Detect which cell encompasses the target text, then output its (x, y) center coordinate. 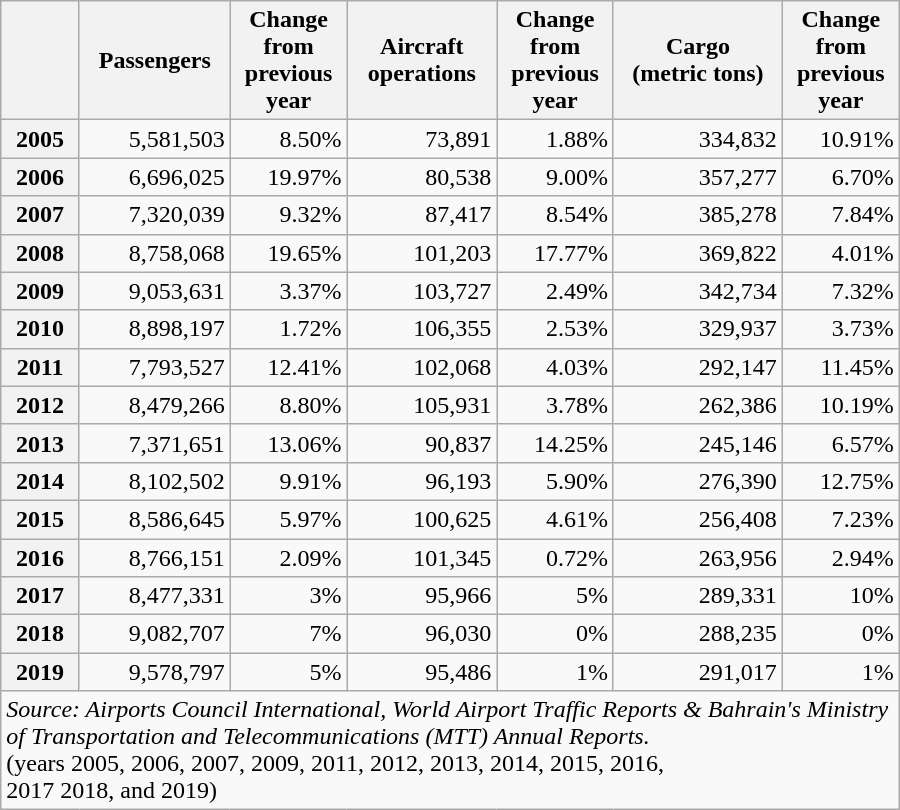
19.65% (288, 253)
2008 (40, 253)
256,408 (698, 519)
2016 (40, 557)
8,766,151 (154, 557)
2015 (40, 519)
292,147 (698, 367)
Aircraft operations (422, 60)
5.97% (288, 519)
342,734 (698, 291)
8,898,197 (154, 329)
1.88% (556, 139)
7,320,039 (154, 215)
87,417 (422, 215)
7.84% (840, 215)
7,793,527 (154, 367)
8.54% (556, 215)
2.49% (556, 291)
96,030 (422, 634)
8,477,331 (154, 596)
8,586,645 (154, 519)
288,235 (698, 634)
1.72% (288, 329)
9.32% (288, 215)
11.45% (840, 367)
3.73% (840, 329)
101,345 (422, 557)
Cargo(metric tons) (698, 60)
2005 (40, 139)
3.37% (288, 291)
2006 (40, 177)
6.57% (840, 443)
276,390 (698, 481)
369,822 (698, 253)
357,277 (698, 177)
289,331 (698, 596)
100,625 (422, 519)
262,386 (698, 405)
19.97% (288, 177)
17.77% (556, 253)
263,956 (698, 557)
90,837 (422, 443)
291,017 (698, 672)
10% (840, 596)
3% (288, 596)
10.91% (840, 139)
8,758,068 (154, 253)
2.94% (840, 557)
4.03% (556, 367)
329,937 (698, 329)
5.90% (556, 481)
9.00% (556, 177)
96,193 (422, 481)
9,053,631 (154, 291)
95,966 (422, 596)
105,931 (422, 405)
3.78% (556, 405)
2.53% (556, 329)
4.01% (840, 253)
9,578,797 (154, 672)
2019 (40, 672)
2018 (40, 634)
2009 (40, 291)
8,479,266 (154, 405)
7.32% (840, 291)
10.19% (840, 405)
12.41% (288, 367)
6,696,025 (154, 177)
2017 (40, 596)
2007 (40, 215)
106,355 (422, 329)
12.75% (840, 481)
2014 (40, 481)
95,486 (422, 672)
334,832 (698, 139)
8.80% (288, 405)
385,278 (698, 215)
4.61% (556, 519)
14.25% (556, 443)
7% (288, 634)
2.09% (288, 557)
2012 (40, 405)
73,891 (422, 139)
9,082,707 (154, 634)
6.70% (840, 177)
8,102,502 (154, 481)
9.91% (288, 481)
5,581,503 (154, 139)
2013 (40, 443)
103,727 (422, 291)
245,146 (698, 443)
7,371,651 (154, 443)
13.06% (288, 443)
8.50% (288, 139)
2010 (40, 329)
2011 (40, 367)
Passengers (154, 60)
101,203 (422, 253)
0.72% (556, 557)
7.23% (840, 519)
102,068 (422, 367)
80,538 (422, 177)
